From the cell containing the given text, extract its center point as (X, Y) coordinate. 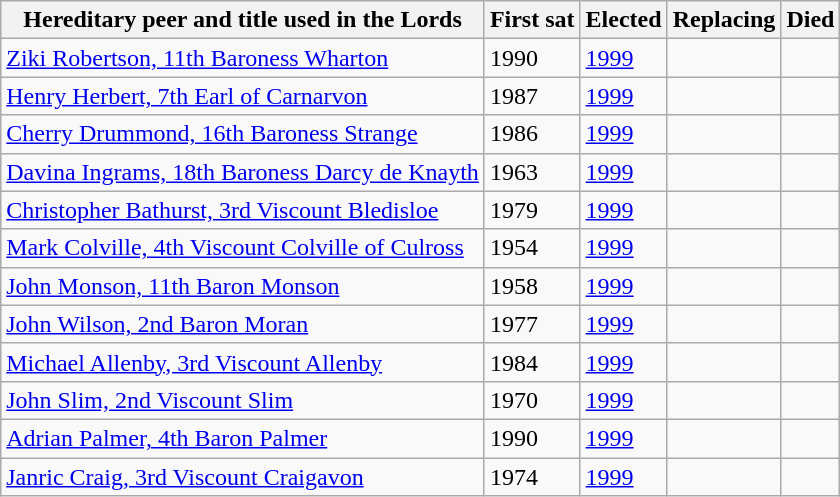
Davina Ingrams, 18th Baroness Darcy de Knayth (243, 172)
1974 (532, 477)
Ziki Robertson, 11th Baroness Wharton (243, 58)
1987 (532, 96)
Mark Colville, 4th Viscount Colville of Culross (243, 248)
Hereditary peer and title used in the Lords (243, 20)
1984 (532, 362)
Janric Craig, 3rd Viscount Craigavon (243, 477)
1986 (532, 134)
John Slim, 2nd Viscount Slim (243, 400)
John Wilson, 2nd Baron Moran (243, 324)
Adrian Palmer, 4th Baron Palmer (243, 438)
1954 (532, 248)
Cherry Drummond, 16th Baroness Strange (243, 134)
Christopher Bathurst, 3rd Viscount Bledisloe (243, 210)
1958 (532, 286)
1977 (532, 324)
1963 (532, 172)
Died (810, 20)
1970 (532, 400)
Replacing (724, 20)
John Monson, 11th Baron Monson (243, 286)
Michael Allenby, 3rd Viscount Allenby (243, 362)
1979 (532, 210)
Elected (624, 20)
Henry Herbert, 7th Earl of Carnarvon (243, 96)
First sat (532, 20)
